From the cell containing the given text, extract its center point as (X, Y) coordinate. 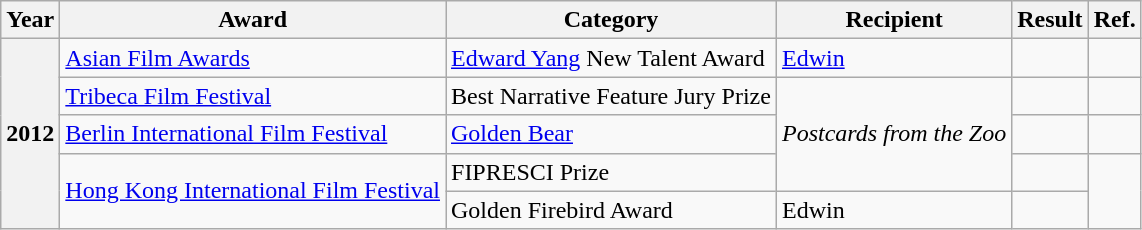
Best Narrative Feature Jury Prize (612, 96)
Postcards from the Zoo (894, 134)
Category (612, 20)
Golden Firebird Award (612, 210)
Tribeca Film Festival (253, 96)
Result (1050, 20)
Year (30, 20)
Asian Film Awards (253, 58)
FIPRESCI Prize (612, 172)
Edward Yang New Talent Award (612, 58)
Golden Bear (612, 134)
Ref. (1114, 20)
Hong Kong International Film Festival (253, 191)
Award (253, 20)
Recipient (894, 20)
2012 (30, 134)
Berlin International Film Festival (253, 134)
